Extract the [X, Y] coordinate from the center of the cell holding the provided text.  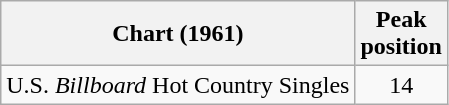
U.S. Billboard Hot Country Singles [178, 85]
14 [401, 85]
Peakposition [401, 34]
Chart (1961) [178, 34]
